Output the [X, Y] coordinate of the center of the cell containing the given text.  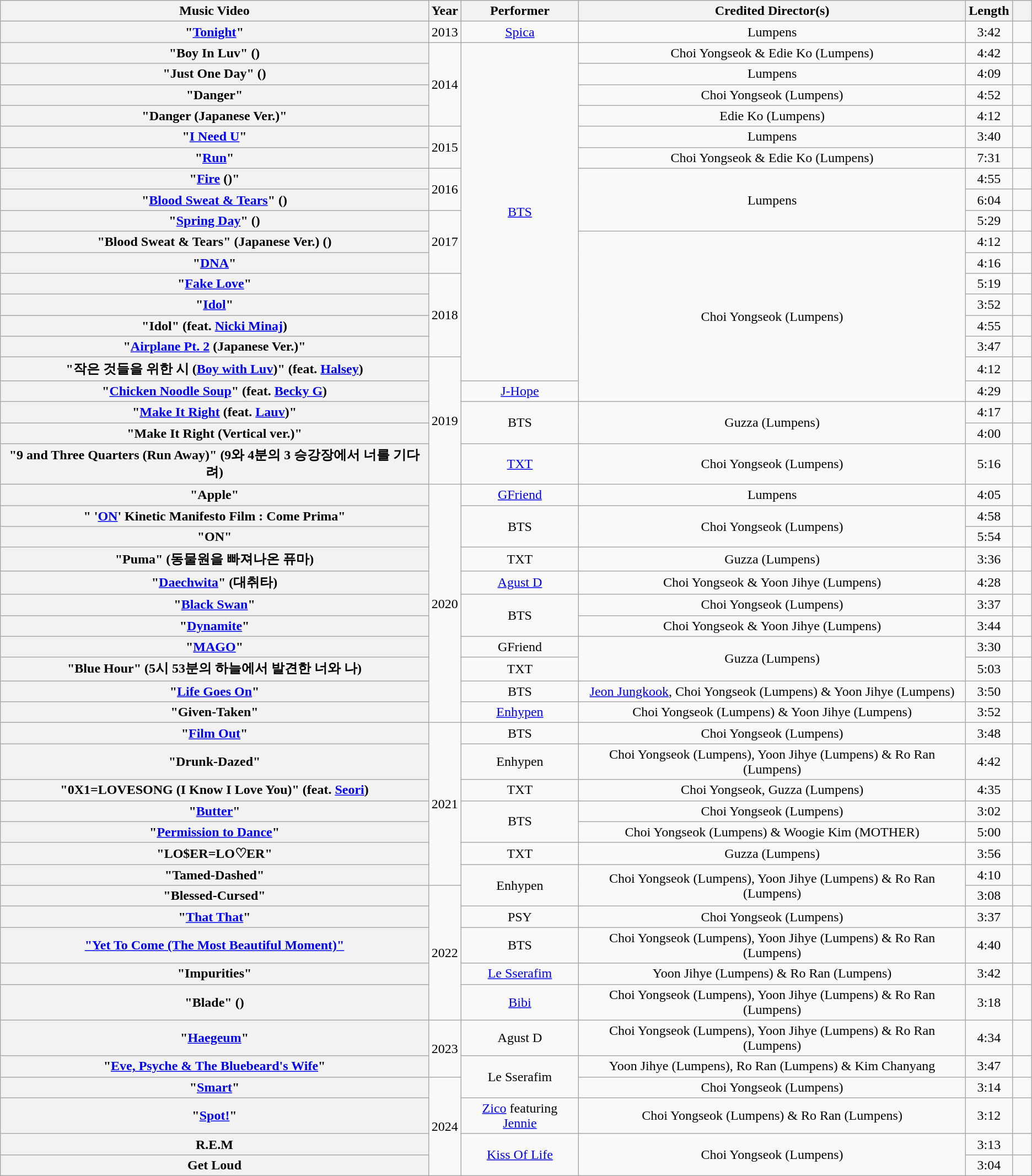
"LO$ER=LO♡ER" [215, 853]
"Eve, Psyche & The Bluebeard's Wife" [215, 1066]
2024 [444, 1126]
2021 [444, 804]
5:03 [989, 669]
"Butter" [215, 811]
"Airplane Pt. 2 (Japanese Ver.)" [215, 347]
3:18 [989, 1002]
" 'ON' Kinetic Manifesto Film : Come Prima" [215, 516]
4:29 [989, 391]
3:12 [989, 1116]
"Daechwita" (대취타) [215, 582]
"9 and Three Quarters (Run Away)" (9와 4분의 3 승강장에서 너를 기다려) [215, 464]
Zico featuring Jennie [519, 1116]
"I Need U" [215, 137]
3:48 [989, 733]
Choi Yongseok (Lumpens) & Yoon Jihye (Lumpens) [772, 712]
"Danger (Japanese Ver.)" [215, 116]
"That That" [215, 917]
"작은 것들을 위한 시 (Boy with Luv)" (feat. Halsey) [215, 369]
3:50 [989, 691]
Yoon Jihye (Lumpens), Ro Ran (Lumpens) & Kim Chanyang [772, 1066]
4:34 [989, 1038]
3:13 [989, 1144]
"Life Goes On" [215, 691]
"Given-Taken" [215, 712]
3:08 [989, 896]
Get Loud [215, 1165]
7:31 [989, 158]
2017 [444, 241]
4:00 [989, 433]
"Run" [215, 158]
3:14 [989, 1087]
Kiss Of Life [519, 1154]
"Idol" [215, 305]
3:56 [989, 853]
"0X1=LOVESONG (I Know I Love You)" (feat. Seori) [215, 790]
"Impurities" [215, 974]
2020 [444, 604]
"Just One Day" () [215, 74]
"Danger" [215, 95]
Jeon Jungkook, Choi Yongseok (Lumpens) & Yoon Jihye (Lumpens) [772, 691]
"Puma" (동물원을 빠져나온 퓨마) [215, 559]
"Make It Right (Vertical ver.)" [215, 433]
PSY [519, 917]
2014 [444, 84]
3:36 [989, 559]
2013 [444, 32]
"Blue Hour" (5시 53분의 하늘에서 발견한 너와 나) [215, 669]
Choi Yongseok (Lumpens) & Ro Ran (Lumpens) [772, 1116]
3:40 [989, 137]
R.E.M [215, 1144]
Choi Yongseok, Guzza (Lumpens) [772, 790]
"Smart" [215, 1087]
4:58 [989, 516]
Choi Yongseok (Lumpens) & Woogie Kim (MOTHER) [772, 832]
4:40 [989, 945]
4:35 [989, 790]
3:30 [989, 647]
Spica [519, 32]
"Spring Day" () [215, 221]
4:10 [989, 875]
Length [989, 11]
"Blade" () [215, 1002]
"Blood Sweat & Tears" (Japanese Ver.) () [215, 241]
6:04 [989, 200]
5:16 [989, 464]
"MAGO" [215, 647]
"Make It Right (feat. Lauv)" [215, 412]
Yoon Jihye (Lumpens) & Ro Ran (Lumpens) [772, 974]
5:29 [989, 221]
"DNA" [215, 263]
2016 [444, 189]
2023 [444, 1049]
"ON" [215, 537]
"Tonight" [215, 32]
Edie Ko (Lumpens) [772, 116]
"Idol" (feat. Nicki Minaj) [215, 326]
"Blessed-Cursed" [215, 896]
Credited Director(s) [772, 11]
4:17 [989, 412]
"Dynamite" [215, 626]
Year [444, 11]
"Black Swan" [215, 605]
"Fire ()" [215, 179]
Performer [519, 11]
"Yet To Come (The Most Beautiful Moment)" [215, 945]
"Blood Sweat & Tears" () [215, 200]
"Boy In Luv" () [215, 53]
2015 [444, 147]
"Haegeum" [215, 1038]
3:04 [989, 1165]
"Chicken Noodle Soup" (feat. Becky G) [215, 391]
3:02 [989, 811]
4:28 [989, 582]
2018 [444, 315]
"Spot!" [215, 1116]
4:09 [989, 74]
5:54 [989, 537]
4:16 [989, 263]
Music Video [215, 11]
"Permission to Dance" [215, 832]
2022 [444, 953]
"Tamed-Dashed" [215, 875]
4:05 [989, 495]
5:00 [989, 832]
3:44 [989, 626]
J-Hope [519, 391]
"Fake Love" [215, 284]
Bibi [519, 1002]
"Apple" [215, 495]
"Drunk-Dazed" [215, 762]
5:19 [989, 284]
2019 [444, 421]
4:52 [989, 95]
"Film Out" [215, 733]
